Scan for the cell matching the given text and deliver its (X, Y) coordinate at center. 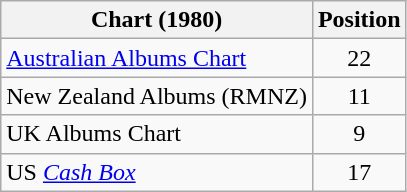
US Cash Box (157, 172)
UK Albums Chart (157, 134)
Australian Albums Chart (157, 58)
New Zealand Albums (RMNZ) (157, 96)
11 (359, 96)
Position (359, 20)
17 (359, 172)
Chart (1980) (157, 20)
9 (359, 134)
22 (359, 58)
